Scan for the cell matching the given text and deliver its (x, y) coordinate at center. 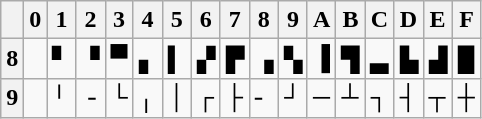
├ (234, 98)
1 (62, 20)
5 (176, 20)
▙ (408, 59)
3 (119, 20)
2 (90, 20)
A (321, 20)
▗ (264, 59)
B (350, 20)
▉ (466, 59)
┌ (206, 98)
E (438, 20)
▖ (148, 59)
┤ (408, 98)
7 (234, 20)
0 (36, 20)
▚ (292, 59)
┬ (438, 98)
▀ (119, 59)
┴ (350, 98)
▛ (234, 59)
└ (119, 98)
┼ (466, 98)
╶ (90, 98)
▞ (206, 59)
4 (148, 20)
┐ (380, 98)
─ (321, 98)
C (380, 20)
▜ (350, 59)
▐ (321, 59)
▘ (62, 59)
▃ (380, 59)
D (408, 20)
┘ (292, 98)
╵ (62, 98)
▝ (90, 59)
▟ (438, 59)
│ (176, 98)
6 (206, 20)
╷ (148, 98)
F (466, 20)
╴ (264, 98)
▍ (176, 59)
